Return the (X, Y) coordinate for the center point of the cell that contains the specified text.  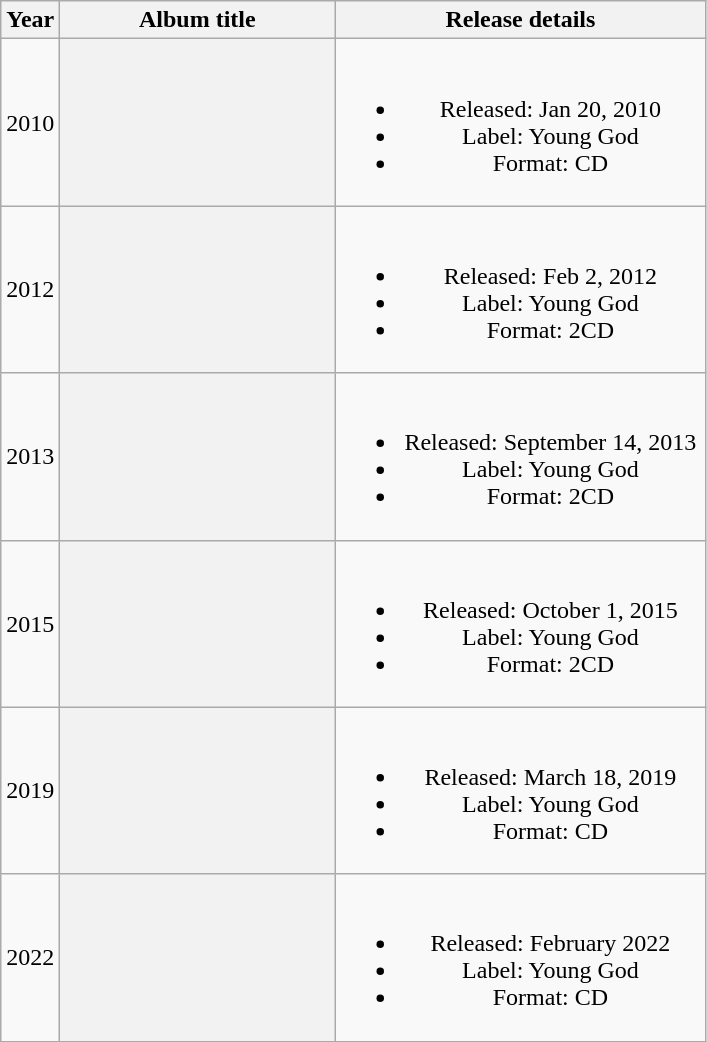
2015 (30, 624)
Release details (520, 20)
Album title (198, 20)
2010 (30, 122)
2022 (30, 958)
Released: February 2022Label: Young GodFormat: CD (520, 958)
Released: Jan 20, 2010Label: Young GodFormat: CD (520, 122)
Released: March 18, 2019Label: Young GodFormat: CD (520, 790)
Year (30, 20)
Released: September 14, 2013Label: Young GodFormat: 2CD (520, 456)
2013 (30, 456)
Released: October 1, 2015Label: Young GodFormat: 2CD (520, 624)
2012 (30, 290)
2019 (30, 790)
Released: Feb 2, 2012Label: Young GodFormat: 2CD (520, 290)
